Search for the cell housing the specified text and yield its [x, y] center coordinate. 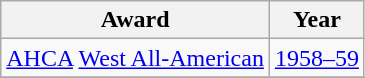
AHCA West All-American [136, 58]
1958–59 [316, 58]
Award [136, 20]
Year [316, 20]
